Provide the [x, y] coordinate of the cell's center where the given text is located.  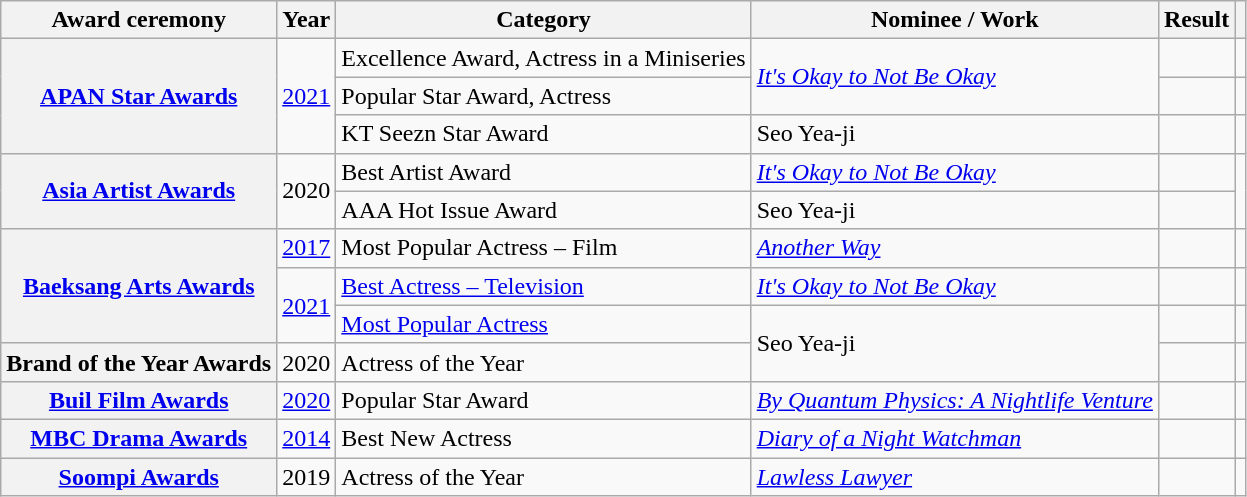
Result [1196, 20]
2017 [306, 248]
By Quantum Physics: A Nightlife Venture [954, 400]
Year [306, 20]
Another Way [954, 248]
Best Artist Award [544, 172]
Most Popular Actress [544, 324]
Award ceremony [139, 20]
Buil Film Awards [139, 400]
AAA Hot Issue Award [544, 210]
Popular Star Award, Actress [544, 96]
Soompi Awards [139, 477]
Category [544, 20]
Baeksang Arts Awards [139, 286]
2014 [306, 438]
MBC Drama Awards [139, 438]
Asia Artist Awards [139, 191]
2019 [306, 477]
APAN Star Awards [139, 96]
Nominee / Work [954, 20]
Lawless Lawyer [954, 477]
Best New Actress [544, 438]
Best Actress – Television [544, 286]
Popular Star Award [544, 400]
KT Seezn Star Award [544, 134]
Excellence Award, Actress in a Miniseries [544, 58]
Diary of a Night Watchman [954, 438]
Brand of the Year Awards [139, 362]
Most Popular Actress – Film [544, 248]
